Determine the [x, y] coordinate at the center of the cell enclosing the given text.  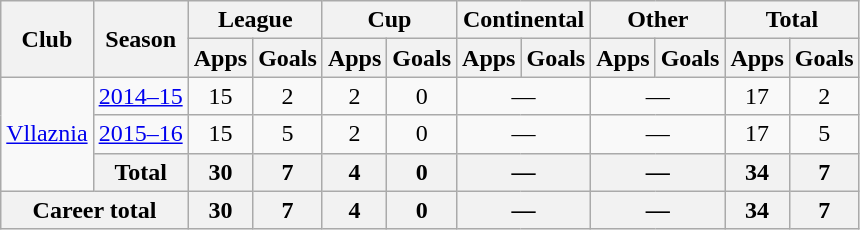
League [255, 20]
Other [658, 20]
2015–16 [140, 134]
Vllaznia [47, 134]
2014–15 [140, 96]
Cup [389, 20]
Continental [524, 20]
Season [140, 39]
Career total [94, 210]
Club [47, 39]
